Return the [x, y] coordinate for the center point of the cell that contains the specified text.  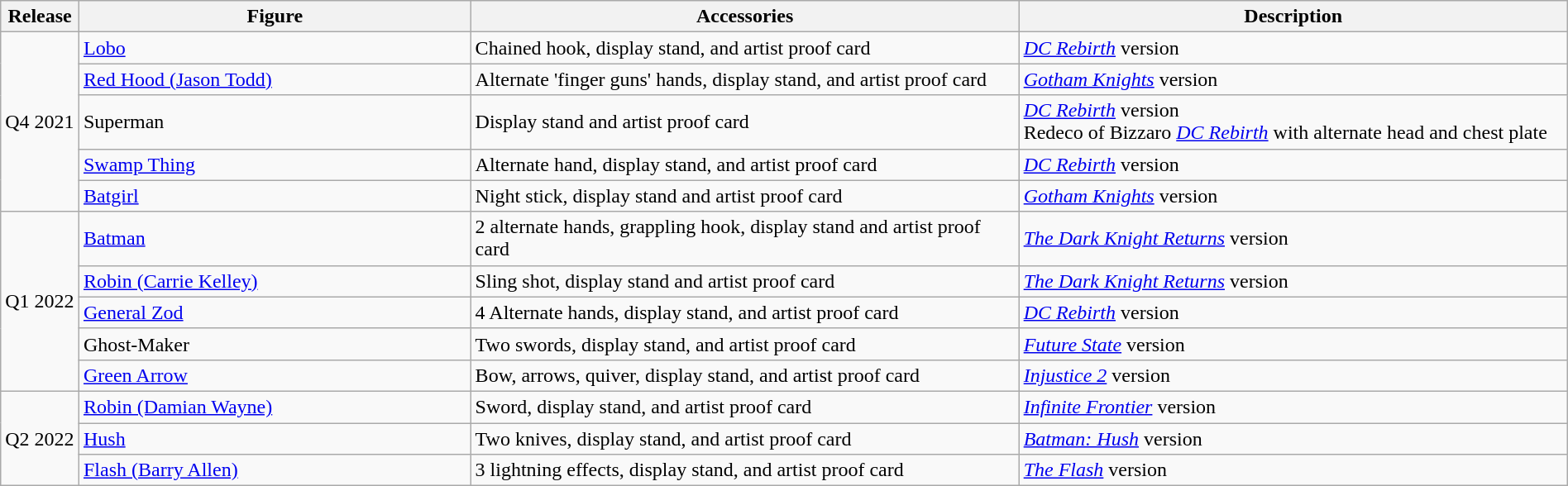
Infinite Frontier version [1293, 407]
Sword, display stand, and artist proof card [744, 407]
Swamp Thing [275, 164]
Bow, arrows, quiver, display stand, and artist proof card [744, 375]
Chained hook, display stand, and artist proof card [744, 48]
2 alternate hands, grappling hook, display stand and artist proof card [744, 238]
Alternate 'finger guns' hands, display stand, and artist proof card [744, 79]
Display stand and artist proof card [744, 122]
Green Arrow [275, 375]
Night stick, display stand and artist proof card [744, 196]
Red Hood (Jason Todd) [275, 79]
The Flash version [1293, 470]
Flash (Barry Allen) [275, 470]
Batgirl [275, 196]
Injustice 2 version [1293, 375]
Figure [275, 17]
Sling shot, display stand and artist proof card [744, 281]
Batman: Hush version [1293, 439]
Robin (Carrie Kelley) [275, 281]
3 lightning effects, display stand, and artist proof card [744, 470]
Accessories [744, 17]
Q4 2021 [40, 122]
Q1 2022 [40, 301]
Hush [275, 439]
Description [1293, 17]
DC Rebirth versionRedeco of Bizzaro DC Rebirth with alternate head and chest plate [1293, 122]
Alternate hand, display stand, and artist proof card [744, 164]
Batman [275, 238]
Release [40, 17]
General Zod [275, 312]
Ghost-Maker [275, 344]
Robin (Damian Wayne) [275, 407]
Lobo [275, 48]
Future State version [1293, 344]
Superman [275, 122]
Two swords, display stand, and artist proof card [744, 344]
Q2 2022 [40, 438]
Two knives, display stand, and artist proof card [744, 439]
4 Alternate hands, display stand, and artist proof card [744, 312]
